Output the (X, Y) coordinate of the center of the cell containing the given text.  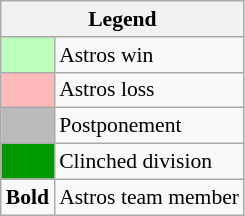
Astros team member (149, 197)
Bold (28, 197)
Clinched division (149, 162)
Astros win (149, 55)
Legend (122, 19)
Astros loss (149, 90)
Postponement (149, 126)
